Identify which cell holds the provided text, then report its (x, y) central coordinate. 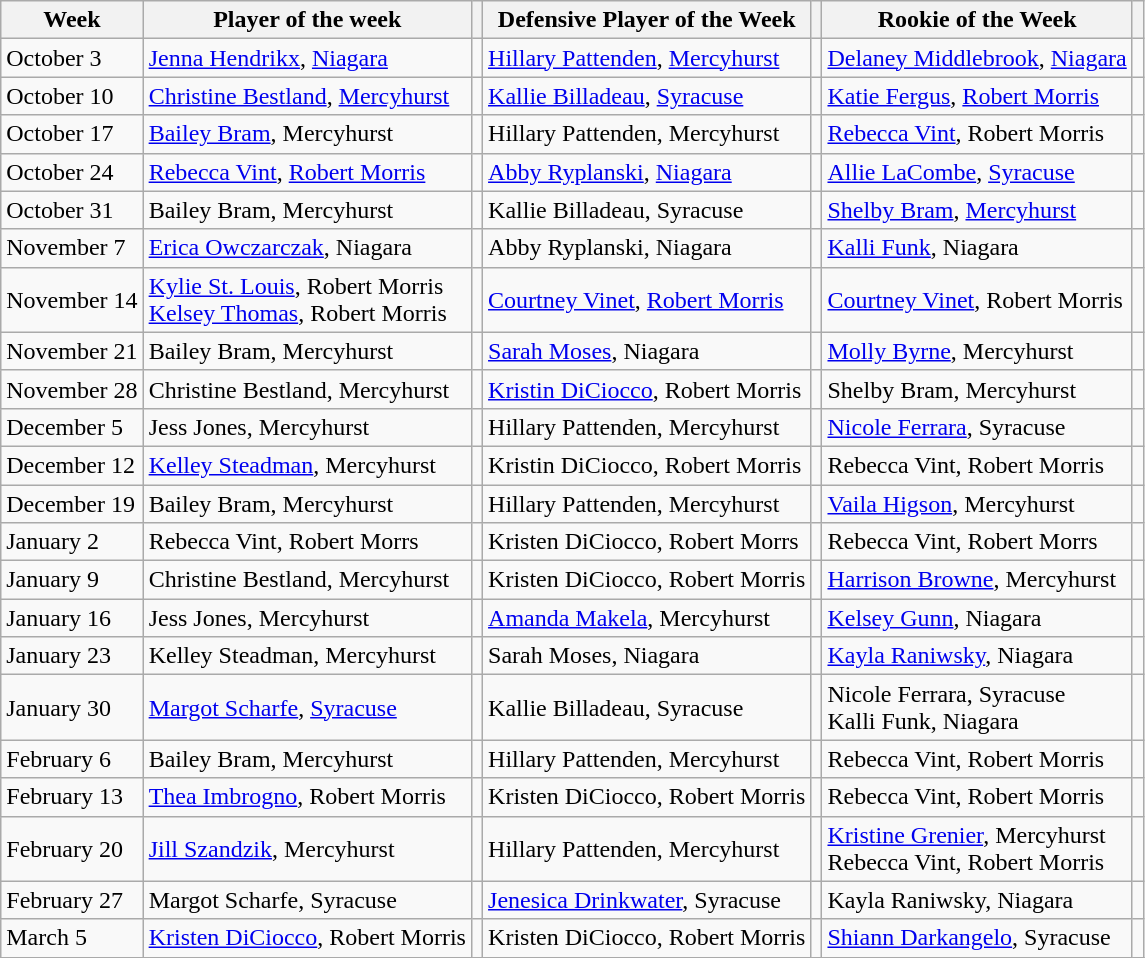
February 27 (72, 900)
November 14 (72, 300)
January 9 (72, 580)
January 16 (72, 618)
Week (72, 20)
February 13 (72, 797)
Delaney Middlebrook, Niagara (977, 58)
Rookie of the Week (977, 20)
January 30 (72, 708)
Kelsey Gunn, Niagara (977, 618)
March 5 (72, 938)
November 21 (72, 351)
February 20 (72, 848)
Kalli Funk, Niagara (977, 248)
Allie LaCombe, Syracuse (977, 172)
October 31 (72, 210)
January 23 (72, 656)
October 3 (72, 58)
Amanda Makela, Mercyhurst (647, 618)
Vaila Higson, Mercyhurst (977, 503)
Kristen DiCiocco, Robert Morrs (647, 542)
Defensive Player of the Week (647, 20)
November 28 (72, 389)
Nicole Ferrara, SyracuseKalli Funk, Niagara (977, 708)
Kylie St. Louis, Robert MorrisKelsey Thomas, Robert Morris (307, 300)
Kristine Grenier, MercyhurstRebecca Vint, Robert Morris (977, 848)
December 12 (72, 465)
Jill Szandzik, Mercyhurst (307, 848)
October 10 (72, 96)
October 17 (72, 134)
Thea Imbrogno, Robert Morris (307, 797)
Nicole Ferrara, Syracuse (977, 427)
Harrison Browne, Mercyhurst (977, 580)
December 19 (72, 503)
January 2 (72, 542)
Erica Owczarczak, Niagara (307, 248)
Player of the week (307, 20)
Jenesica Drinkwater, Syracuse (647, 900)
October 24 (72, 172)
November 7 (72, 248)
December 5 (72, 427)
Katie Fergus, Robert Morris (977, 96)
Shiann Darkangelo, Syracuse (977, 938)
Jenna Hendrikx, Niagara (307, 58)
Molly Byrne, Mercyhurst (977, 351)
February 6 (72, 759)
